Locate the cell with the specified text and output its (X, Y) center coordinate. 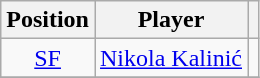
Player (170, 20)
Nikola Kalinić (170, 58)
Position (48, 20)
SF (48, 58)
